Output the [X, Y] coordinate of the center of the cell containing the given text.  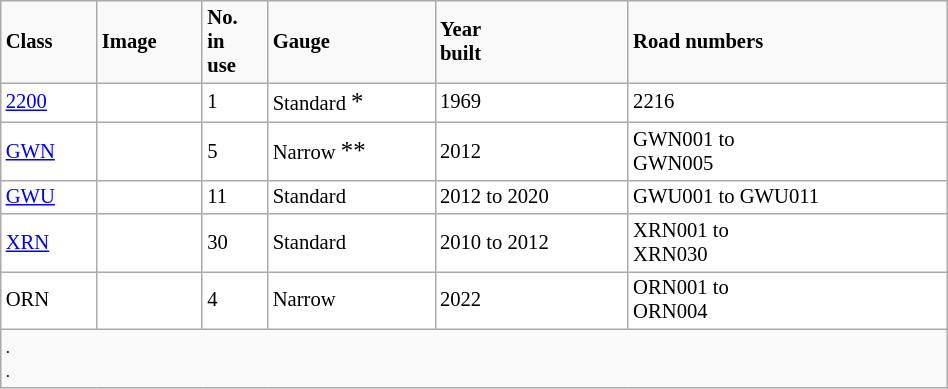
. . [474, 358]
Road numbers [788, 41]
1 [234, 102]
GWU [49, 197]
GWN001 toGWN005 [788, 151]
No. inuse [234, 41]
2012 [532, 151]
1969 [532, 102]
2216 [788, 102]
GWN [49, 151]
Narrow ** [352, 151]
2200 [49, 102]
Standard * [352, 102]
Narrow [352, 300]
XRN001 toXRN030 [788, 243]
ORN001 toORN004 [788, 300]
11 [234, 197]
Image [150, 41]
5 [234, 151]
4 [234, 300]
2012 to 2020 [532, 197]
Gauge [352, 41]
Class [49, 41]
Yearbuilt [532, 41]
GWU001 to GWU011 [788, 197]
XRN [49, 243]
2022 [532, 300]
ORN [49, 300]
30 [234, 243]
2010 to 2012 [532, 243]
